Detect which cell encompasses the target text, then output its [x, y] center coordinate. 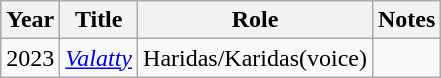
Title [99, 20]
Haridas/Karidas(voice) [256, 58]
Valatty [99, 58]
2023 [30, 58]
Year [30, 20]
Role [256, 20]
Notes [406, 20]
